Scan for the cell matching the given text and deliver its (X, Y) coordinate at center. 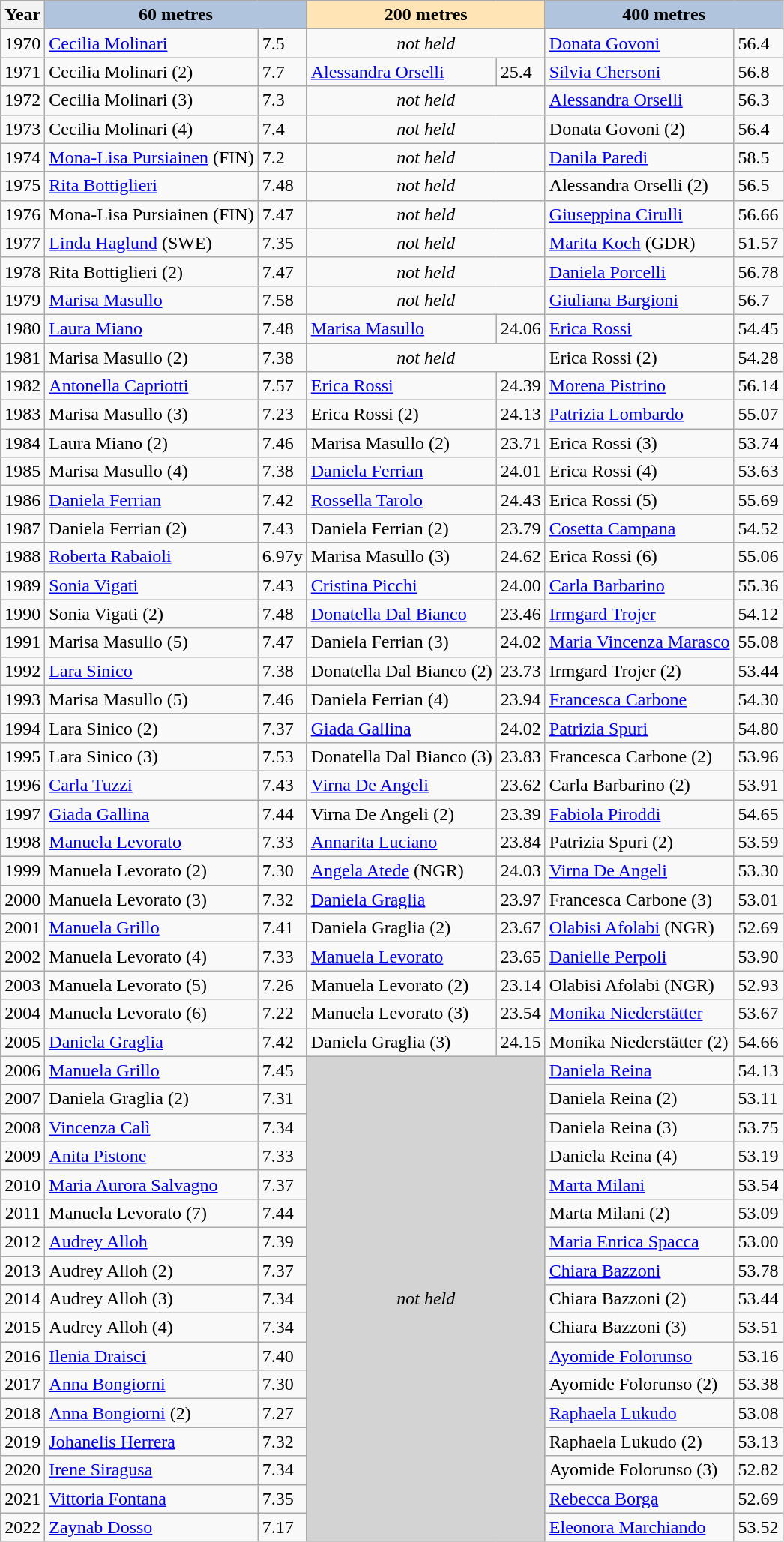
1983 (22, 415)
54.65 (759, 813)
2014 (22, 1299)
23.73 (520, 671)
7.4 (282, 129)
2002 (22, 957)
1995 (22, 756)
56.7 (759, 300)
1999 (22, 871)
53.51 (759, 1328)
23.65 (520, 957)
53.30 (759, 871)
54.28 (759, 358)
1982 (22, 386)
Fabiola Piroddi (639, 813)
Donata Govoni (639, 43)
60 metres (175, 15)
Zaynab Dosso (151, 1527)
2017 (22, 1385)
Chiara Bazzoni (639, 1271)
55.08 (759, 642)
7.58 (282, 300)
2010 (22, 1184)
Angela Atede (NGR) (402, 871)
Ayomide Folorunso (2) (639, 1385)
Chiara Bazzoni (3) (639, 1328)
24.62 (520, 557)
1973 (22, 129)
1994 (22, 728)
Cecilia Molinari (4) (151, 129)
24.15 (520, 1042)
7.41 (282, 928)
56.78 (759, 271)
7.39 (282, 1241)
Donata Govoni (2) (639, 129)
Donatella Dal Bianco (402, 614)
Chiara Bazzoni (2) (639, 1299)
Patrizia Lombardo (639, 415)
7.57 (282, 386)
53.67 (759, 1014)
Anna Bongiorni (2) (151, 1413)
55.06 (759, 557)
Alessandra Orselli (2) (639, 186)
23.62 (520, 785)
55.36 (759, 585)
2012 (22, 1241)
Anna Bongiorni (151, 1385)
2009 (22, 1156)
Laura Miano (2) (151, 443)
1989 (22, 585)
23.84 (520, 843)
Cecilia Molinari (2) (151, 72)
23.14 (520, 985)
2008 (22, 1127)
Audrey Alloh (4) (151, 1328)
52.93 (759, 985)
54.66 (759, 1042)
1998 (22, 843)
53.91 (759, 785)
Francesca Carbone (639, 699)
Year (22, 15)
Anita Pistone (151, 1156)
Cecilia Molinari (151, 43)
Erica Rossi (6) (639, 557)
Maria Aurora Salvagno (151, 1184)
53.75 (759, 1127)
2003 (22, 985)
2021 (22, 1499)
Donatella Dal Bianco (2) (402, 671)
1986 (22, 500)
Daniela Porcelli (639, 271)
Marta Milani (639, 1184)
24.13 (520, 415)
1974 (22, 157)
Irmgard Trojer (639, 614)
7.53 (282, 756)
53.13 (759, 1442)
54.13 (759, 1070)
Marta Milani (2) (639, 1213)
24.43 (520, 500)
24.03 (520, 871)
2016 (22, 1356)
53.52 (759, 1527)
Monika Niederstätter (639, 1014)
Rita Bottiglieri (151, 186)
1976 (22, 214)
Johanelis Herrera (151, 1442)
Marisa Masullo (4) (151, 472)
Manuela Levorato (4) (151, 957)
7.2 (282, 157)
Rita Bottiglieri (2) (151, 271)
1992 (22, 671)
Cristina Picchi (402, 585)
Ilenia Draisci (151, 1356)
Francesca Carbone (3) (639, 900)
2011 (22, 1213)
2006 (22, 1070)
23.83 (520, 756)
53.96 (759, 756)
58.5 (759, 157)
Giuseppina Cirulli (639, 214)
Cosetta Campana (639, 528)
Raphaela Lukudo (639, 1413)
7.31 (282, 1099)
55.69 (759, 500)
Marita Koch (GDR) (639, 243)
Carla Barbarino (2) (639, 785)
Sonia Vigati (2) (151, 614)
2018 (22, 1413)
23.46 (520, 614)
Danielle Perpoli (639, 957)
1972 (22, 100)
Virna De Angeli (2) (402, 813)
53.08 (759, 1413)
Silvia Chersoni (639, 72)
Maria Enrica Spacca (639, 1241)
Daniela Reina (4) (639, 1156)
53.38 (759, 1385)
Danila Paredi (639, 157)
Daniela Ferrian (4) (402, 699)
7.5 (282, 43)
7.7 (282, 72)
24.06 (520, 328)
2007 (22, 1099)
53.11 (759, 1099)
2019 (22, 1442)
7.26 (282, 985)
23.54 (520, 1014)
55.07 (759, 415)
53.90 (759, 957)
23.39 (520, 813)
1979 (22, 300)
Patrizia Spuri (2) (639, 843)
2015 (22, 1328)
Audrey Alloh (2) (151, 1271)
Linda Haglund (SWE) (151, 243)
Audrey Alloh (151, 1241)
7.3 (282, 100)
53.09 (759, 1213)
Laura Miano (151, 328)
Carla Barbarino (639, 585)
Antonella Capriotti (151, 386)
Vittoria Fontana (151, 1499)
Morena Pistrino (639, 386)
56.66 (759, 214)
54.80 (759, 728)
6.97y (282, 557)
Giuliana Bargioni (639, 300)
Vincenza Calì (151, 1127)
1990 (22, 614)
Carla Tuzzi (151, 785)
2000 (22, 900)
1975 (22, 186)
1996 (22, 785)
56.14 (759, 386)
Patrizia Spuri (639, 728)
23.71 (520, 443)
1981 (22, 358)
Lara Sinico (2) (151, 728)
56.8 (759, 72)
24.01 (520, 472)
2022 (22, 1527)
Ayomide Folorunso (3) (639, 1470)
200 metres (426, 15)
1970 (22, 43)
53.01 (759, 900)
Daniela Ferrian (3) (402, 642)
Manuela Levorato (6) (151, 1014)
Francesca Carbone (2) (639, 756)
Daniela Reina (2) (639, 1099)
Rebecca Borga (639, 1499)
23.94 (520, 699)
53.74 (759, 443)
7.17 (282, 1527)
1977 (22, 243)
51.57 (759, 243)
Maria Vincenza Marasco (639, 642)
1988 (22, 557)
2001 (22, 928)
53.19 (759, 1156)
7.40 (282, 1356)
52.82 (759, 1470)
2004 (22, 1014)
Lara Sinico (151, 671)
Irmgard Trojer (2) (639, 671)
7.23 (282, 415)
54.52 (759, 528)
Erica Rossi (4) (639, 472)
Monika Niederstätter (2) (639, 1042)
7.27 (282, 1413)
23.67 (520, 928)
Daniela Reina (639, 1070)
2005 (22, 1042)
7.45 (282, 1070)
Manuela Levorato (7) (151, 1213)
Irene Siragusa (151, 1470)
Roberta Rabaioli (151, 557)
54.45 (759, 328)
Raphaela Lukudo (2) (639, 1442)
400 metres (664, 15)
1997 (22, 813)
Rossella Tarolo (402, 500)
1984 (22, 443)
Donatella Dal Bianco (3) (402, 756)
24.00 (520, 585)
Audrey Alloh (3) (151, 1299)
53.59 (759, 843)
53.63 (759, 472)
53.78 (759, 1271)
2020 (22, 1470)
Eleonora Marchiando (639, 1527)
1991 (22, 642)
24.39 (520, 386)
2013 (22, 1271)
1985 (22, 472)
1987 (22, 528)
54.12 (759, 614)
53.16 (759, 1356)
25.4 (520, 72)
1993 (22, 699)
54.30 (759, 699)
Daniela Graglia (3) (402, 1042)
23.97 (520, 900)
1971 (22, 72)
7.22 (282, 1014)
53.00 (759, 1241)
Sonia Vigati (151, 585)
Erica Rossi (5) (639, 500)
1980 (22, 328)
Erica Rossi (3) (639, 443)
Lara Sinico (3) (151, 756)
Annarita Luciano (402, 843)
23.79 (520, 528)
56.5 (759, 186)
53.54 (759, 1184)
Daniela Reina (3) (639, 1127)
Ayomide Folorunso (639, 1356)
Manuela Levorato (5) (151, 985)
56.3 (759, 100)
1978 (22, 271)
Cecilia Molinari (3) (151, 100)
